Find where the given text appears and provide that cell's center as (X, Y) coordinate. 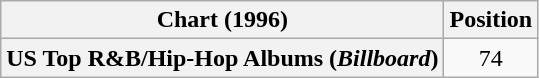
74 (491, 58)
Chart (1996) (222, 20)
Position (491, 20)
US Top R&B/Hip-Hop Albums (Billboard) (222, 58)
